Return [x, y] of the center of cell containing provided text 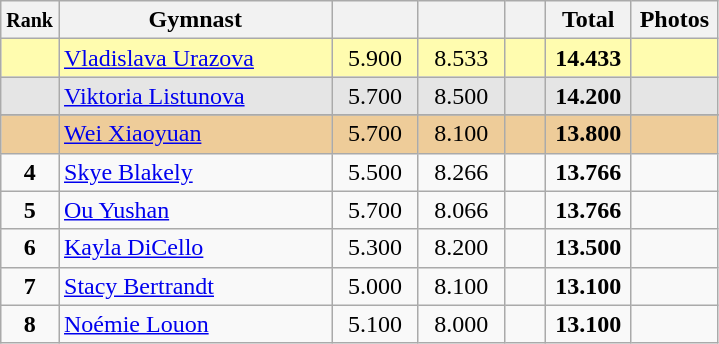
8 [30, 324]
Kayla DiCello [195, 248]
Skye Blakely [195, 172]
Ou Yushan [195, 210]
Noémie Louon [195, 324]
5.000 [375, 286]
7 [30, 286]
Total [588, 20]
Viktoria Listunova [195, 96]
8.533 [461, 58]
8.200 [461, 248]
Vladislava Urazova [195, 58]
14.433 [588, 58]
13.800 [588, 134]
13.500 [588, 248]
8.266 [461, 172]
5.900 [375, 58]
Gymnast [195, 20]
Photos [674, 20]
8.500 [461, 96]
14.200 [588, 96]
5.100 [375, 324]
Rank [30, 20]
5.500 [375, 172]
8.066 [461, 210]
4 [30, 172]
8.000 [461, 324]
Stacy Bertrandt [195, 286]
6 [30, 248]
5.300 [375, 248]
5 [30, 210]
Wei Xiaoyuan [195, 134]
